Return the (x, y) coordinate for the center point of the cell that contains the specified text.  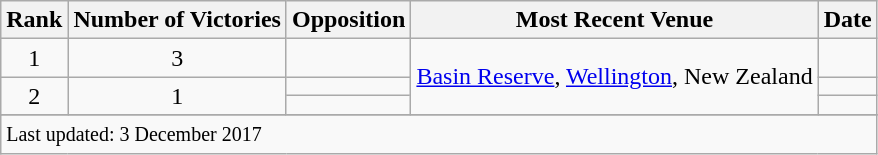
2 (34, 96)
Rank (34, 20)
Basin Reserve, Wellington, New Zealand (614, 77)
Last updated: 3 December 2017 (439, 134)
3 (178, 58)
Most Recent Venue (614, 20)
Date (848, 20)
Opposition (348, 20)
Number of Victories (178, 20)
